Provide the [X, Y] coordinate of the cell's center where the given text is located.  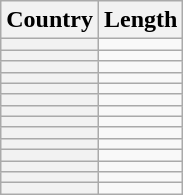
Country [50, 20]
Length [140, 20]
